Detect which cell encompasses the target text, then output its [x, y] center coordinate. 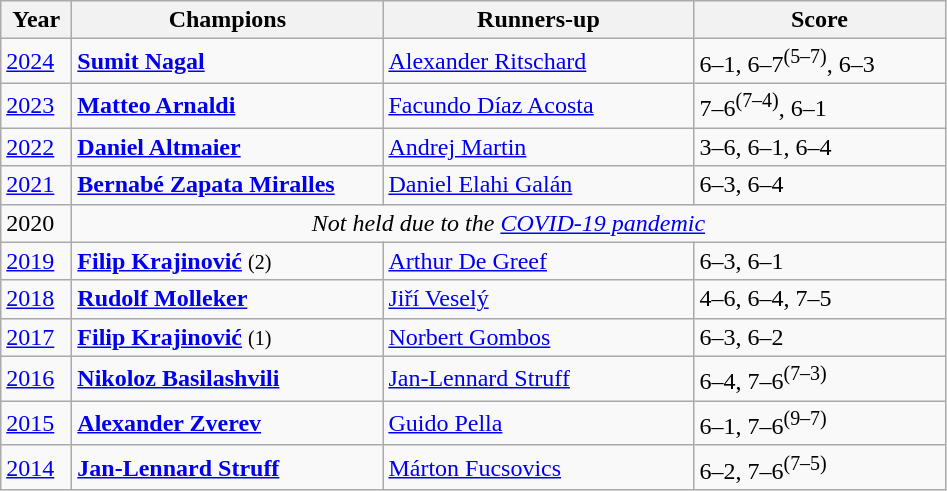
Nikoloz Basilashvili [228, 378]
Runners-up [538, 20]
Guido Pella [538, 424]
6–4, 7–6(7–3) [820, 378]
2017 [36, 337]
2018 [36, 299]
Filip Krajinović (2) [228, 261]
7–6(7–4), 6–1 [820, 106]
Daniel Elahi Galán [538, 185]
2016 [36, 378]
2015 [36, 424]
2020 [36, 223]
Champions [228, 20]
Sumit Nagal [228, 62]
Jiří Veselý [538, 299]
2021 [36, 185]
6–1, 6–7(5–7), 6–3 [820, 62]
Facundo Díaz Acosta [538, 106]
Alexander Ritschard [538, 62]
Filip Krajinović (1) [228, 337]
6–3, 6–2 [820, 337]
Arthur De Greef [538, 261]
2019 [36, 261]
Not held due to the COVID-19 pandemic [508, 223]
2023 [36, 106]
Daniel Altmaier [228, 147]
2024 [36, 62]
Matteo Arnaldi [228, 106]
4–6, 6–4, 7–5 [820, 299]
6–3, 6–4 [820, 185]
Year [36, 20]
6–2, 7–6(7–5) [820, 468]
2014 [36, 468]
6–3, 6–1 [820, 261]
Bernabé Zapata Miralles [228, 185]
6–1, 7–6(9–7) [820, 424]
Alexander Zverev [228, 424]
Rudolf Molleker [228, 299]
Andrej Martin [538, 147]
Score [820, 20]
Norbert Gombos [538, 337]
2022 [36, 147]
3–6, 6–1, 6–4 [820, 147]
Márton Fucsovics [538, 468]
